Scan for the cell matching the given text and deliver its [x, y] coordinate at center. 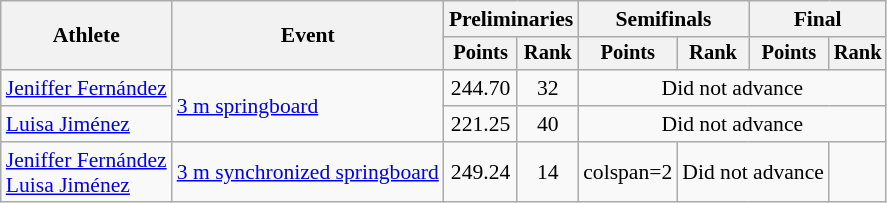
40 [548, 124]
Jeniffer Fernández [86, 88]
Final [818, 19]
221.25 [481, 124]
Luisa Jiménez [86, 124]
colspan=2 [628, 172]
249.24 [481, 172]
Semifinals [664, 19]
3 m springboard [308, 106]
244.70 [481, 88]
Athlete [86, 36]
Event [308, 36]
Jeniffer FernándezLuisa Jiménez [86, 172]
Preliminaries [511, 19]
14 [548, 172]
3 m synchronized springboard [308, 172]
32 [548, 88]
